Identify which cell holds the provided text, then report its [X, Y] central coordinate. 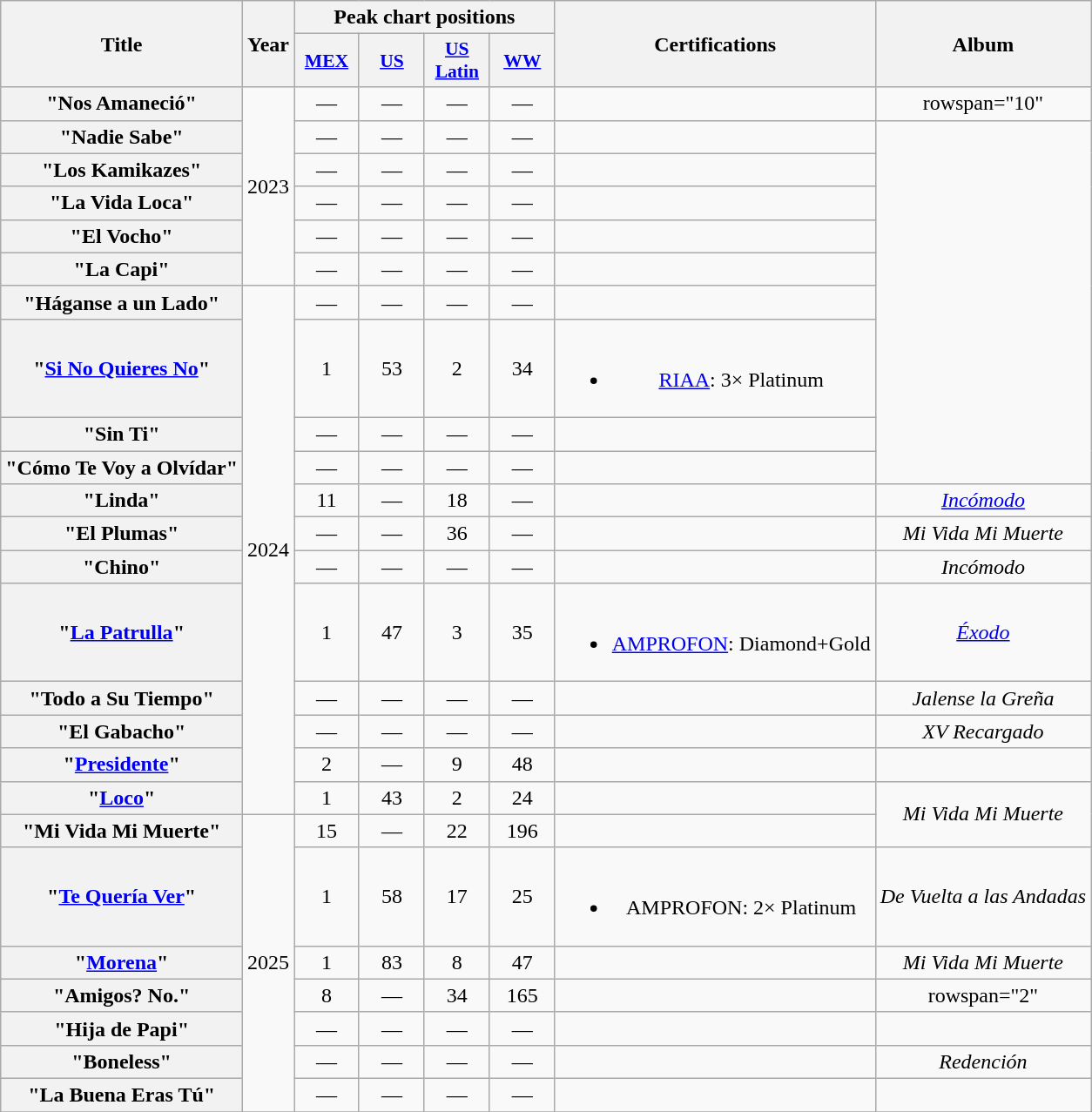
Éxodo [983, 632]
48 [522, 765]
XV Recargado [983, 731]
"Si No Quieres No" [122, 367]
17 [456, 897]
Peak chart positions [425, 17]
53 [392, 367]
Album [983, 44]
"Chino" [122, 567]
58 [392, 897]
AMPROFON: Diamond+Gold [715, 632]
"Linda" [122, 501]
"Sin Ti" [122, 434]
9 [456, 765]
"Mi Vida Mi Muerte" [122, 831]
2025 [268, 963]
"Boneless" [122, 1061]
De Vuelta a las Andadas [983, 897]
196 [522, 831]
"Los Kamikazes" [122, 170]
Redención [983, 1061]
"Amigos? No." [122, 995]
"La Vida Loca" [122, 203]
"El Vocho" [122, 236]
83 [392, 962]
35 [522, 632]
"Todo a Su Tiempo" [122, 698]
RIAA: 3× Platinum [715, 367]
Jalense la Greña [983, 698]
"El Plumas" [122, 534]
43 [392, 798]
22 [456, 831]
25 [522, 897]
"La Capi" [122, 269]
Year [268, 44]
USLatin [456, 61]
rowspan="10" [983, 104]
"La Buena Eras Tú" [122, 1095]
AMPROFON: 2× Platinum [715, 897]
24 [522, 798]
Certifications [715, 44]
165 [522, 995]
"Hija de Papi" [122, 1028]
15 [327, 831]
"Nadie Sabe" [122, 137]
Title [122, 44]
MEX [327, 61]
rowspan="2" [983, 995]
"Loco" [122, 798]
"Háganse a un Lado" [122, 302]
11 [327, 501]
2024 [268, 550]
36 [456, 534]
2023 [268, 186]
18 [456, 501]
3 [456, 632]
"Cómo Te Voy a Olvídar" [122, 468]
"La Patrulla" [122, 632]
"El Gabacho" [122, 731]
"Morena" [122, 962]
"Nos Amaneció" [122, 104]
WW [522, 61]
US [392, 61]
"Presidente" [122, 765]
"Te Quería Ver" [122, 897]
